Capture the cell that displays the provided text and extract its (x, y) central coordinate. 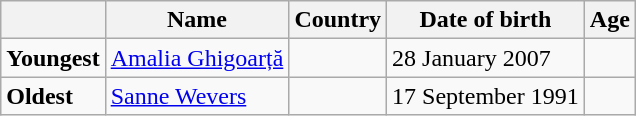
Age (610, 20)
28 January 2007 (486, 58)
Date of birth (486, 20)
Country (338, 20)
Youngest (53, 58)
Amalia Ghigoarță (197, 58)
Sanne Wevers (197, 96)
Name (197, 20)
17 September 1991 (486, 96)
Oldest (53, 96)
